Search for the cell housing the specified text and yield its [x, y] center coordinate. 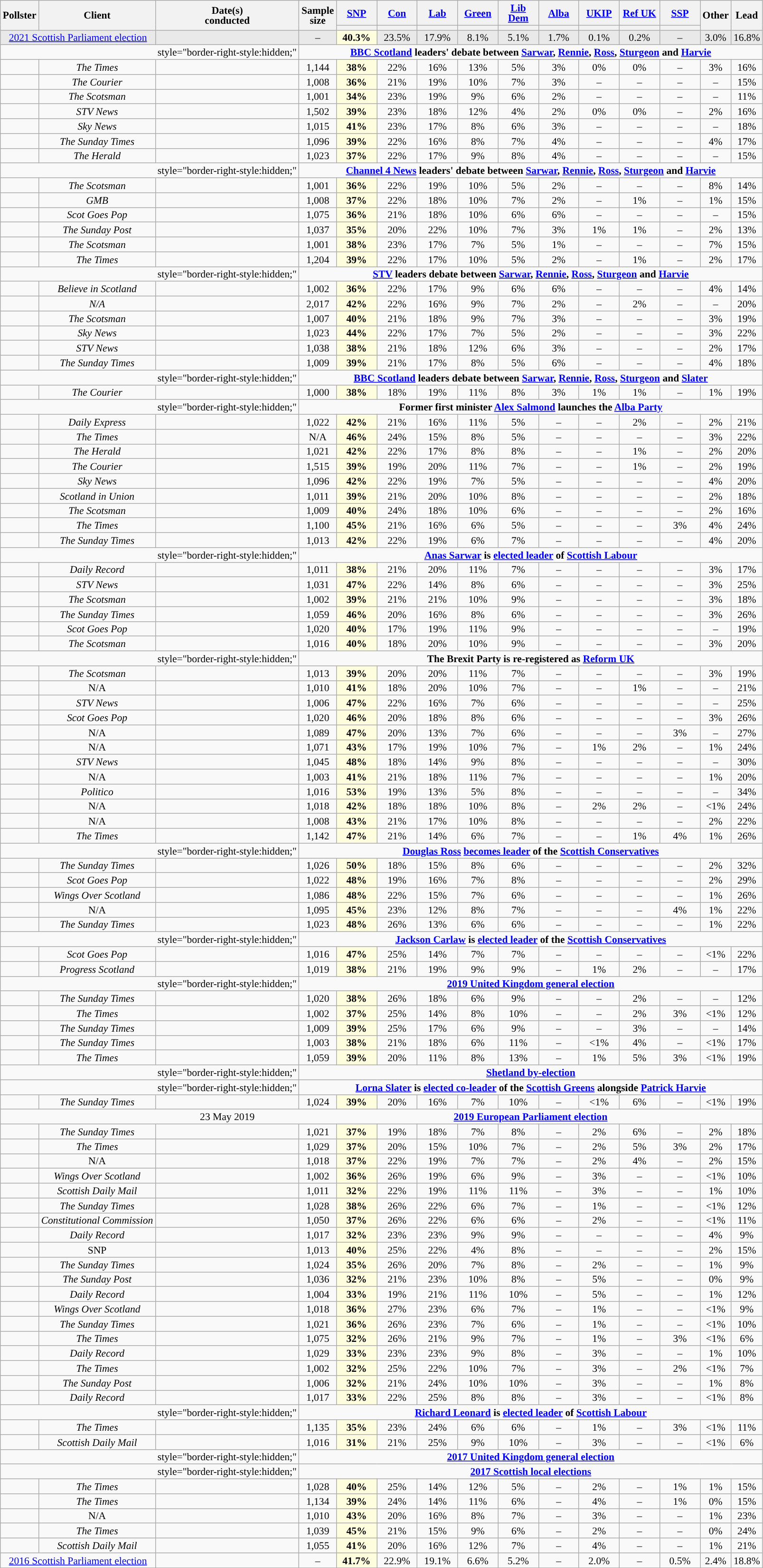
Con [397, 13]
2.4% [716, 1560]
1,089 [318, 732]
Daily Express [97, 422]
0.1% [599, 37]
22.9% [397, 1560]
1,045 [318, 762]
Former first minister Alex Salmond launches the Alba Party [531, 408]
6.6% [478, 1560]
Date(s)conducted [227, 15]
19.1% [438, 1560]
23 May 2019 [227, 1117]
Lib Dem [518, 13]
1,015 [318, 126]
1,038 [318, 348]
Douglas Ross becomes leader of the Scottish Conservatives [531, 850]
1,071 [318, 747]
31% [356, 1442]
1.7% [558, 37]
Alba [558, 13]
30% [747, 762]
Anas Sarwar is elected leader of Scottish Labour [531, 555]
Richard Leonard is elected leader of Scottish Labour [531, 1413]
1,515 [318, 466]
1,204 [318, 259]
2017 Scottish local elections [531, 1472]
2019 European Parliament election [531, 1117]
The Brexit Party is re-registered as Reform UK [531, 658]
Channel 4 News leaders' debate between Sarwar, Rennie, Ross, Sturgeon and Harvie [531, 171]
40.3% [356, 37]
1,144 [318, 67]
5.2% [518, 1560]
50% [356, 865]
Lead [747, 15]
2017 United Kingdom general election [531, 1456]
1,007 [318, 318]
1,026 [318, 865]
Progress Scotland [97, 969]
Lab [438, 13]
5.1% [518, 37]
2021 Scottish Parliament election [78, 37]
1,019 [318, 969]
Client [97, 15]
STV leaders debate between Sarwar, Rennie, Ross, Sturgeon and Harvie [531, 274]
1,142 [318, 836]
Scotland in Union [97, 496]
1,086 [318, 895]
1,039 [318, 1530]
1,135 [318, 1427]
Politico [97, 791]
44% [356, 333]
UKIP [599, 13]
1,055 [318, 1546]
0.2% [639, 37]
8.1% [478, 37]
0.5% [680, 1560]
1,050 [318, 1220]
BBC Scotland leaders' debate between Sarwar, Rennie, Ross, Sturgeon and Harvie [531, 52]
2016 Scottish Parliament election [78, 1560]
BBC Scotland leaders debate between Sarwar, Rennie, Ross, Sturgeon and Slater [531, 377]
Constitutional Commission [97, 1220]
1,037 [318, 230]
1,502 [318, 111]
2,017 [318, 304]
16.8% [747, 37]
2019 United Kingdom general election [531, 983]
29% [747, 881]
Other [716, 15]
41.7% [356, 1560]
GMB [97, 200]
23.5% [397, 37]
3.0% [716, 37]
Jackson Carlaw is elected leader of the Scottish Conservatives [531, 940]
2.0% [599, 1560]
1,036 [318, 1280]
1,004 [318, 1294]
Ref UK [639, 13]
Shetland by-election [531, 1073]
Green [478, 13]
53% [356, 791]
18.8% [747, 1560]
1,000 [318, 392]
Pollster [20, 15]
Samplesize [318, 15]
1,100 [318, 525]
Lorna Slater is elected co-leader of the Scottish Greens alongside Patrick Harvie [531, 1087]
1,134 [318, 1501]
1,095 [318, 910]
1,031 [318, 584]
17.9% [438, 37]
Believe in Scotland [97, 289]
SSP [680, 13]
